Return [X, Y] of the center of cell containing provided text 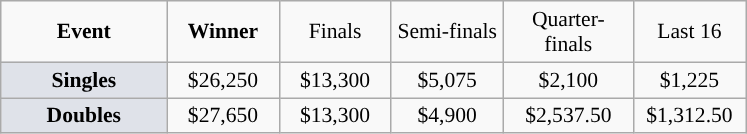
Semi-finals [447, 32]
Singles [84, 80]
$27,650 [223, 116]
Doubles [84, 116]
$1,225 [689, 80]
$26,250 [223, 80]
Event [84, 32]
$1,312.50 [689, 116]
Winner [223, 32]
$4,900 [447, 116]
Finals [335, 32]
Quarter-finals [568, 32]
$2,100 [568, 80]
$5,075 [447, 80]
Last 16 [689, 32]
$2,537.50 [568, 116]
